Scan for the cell matching the given text and deliver its (x, y) coordinate at center. 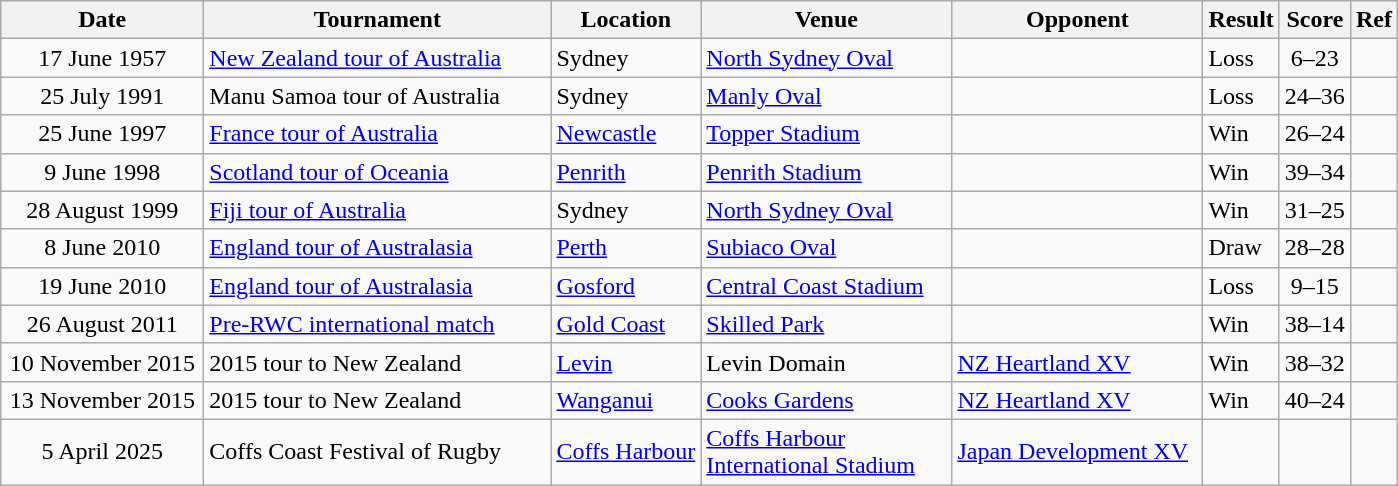
Levin (626, 362)
Penrith (626, 172)
Pre-RWC international match (378, 324)
Ref (1374, 20)
Gosford (626, 286)
13 November 2015 (102, 400)
39–34 (1314, 172)
Date (102, 20)
5 April 2025 (102, 452)
28–28 (1314, 248)
38–14 (1314, 324)
France tour of Australia (378, 134)
19 June 2010 (102, 286)
Venue (826, 20)
Central Coast Stadium (826, 286)
8 June 2010 (102, 248)
31–25 (1314, 210)
17 June 1957 (102, 58)
38–32 (1314, 362)
Coffs Harbour (626, 452)
New Zealand tour of Australia (378, 58)
Opponent (1078, 20)
40–24 (1314, 400)
Draw (1241, 248)
Levin Domain (826, 362)
Newcastle (626, 134)
Coffs Coast Festival of Rugby (378, 452)
Subiaco Oval (826, 248)
Wanganui (626, 400)
Scotland tour of Oceania (378, 172)
Fiji tour of Australia (378, 210)
26–24 (1314, 134)
25 June 1997 (102, 134)
Skilled Park (826, 324)
Manly Oval (826, 96)
Gold Coast (626, 324)
Japan Development XV (1078, 452)
Topper Stadium (826, 134)
25 July 1991 (102, 96)
Score (1314, 20)
Cooks Gardens (826, 400)
10 November 2015 (102, 362)
26 August 2011 (102, 324)
Manu Samoa tour of Australia (378, 96)
Perth (626, 248)
Penrith Stadium (826, 172)
9–15 (1314, 286)
24–36 (1314, 96)
Location (626, 20)
Tournament (378, 20)
6–23 (1314, 58)
28 August 1999 (102, 210)
Result (1241, 20)
Coffs Harbour International Stadium (826, 452)
9 June 1998 (102, 172)
